From the cell containing the given text, extract its center point as (X, Y) coordinate. 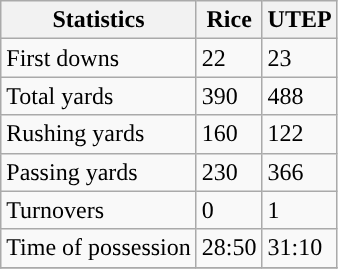
488 (300, 96)
390 (229, 96)
31:10 (300, 248)
230 (229, 172)
Total yards (99, 96)
UTEP (300, 20)
160 (229, 134)
First downs (99, 58)
Time of possession (99, 248)
0 (229, 210)
22 (229, 58)
28:50 (229, 248)
Turnovers (99, 210)
Statistics (99, 20)
Rice (229, 20)
1 (300, 210)
Rushing yards (99, 134)
122 (300, 134)
23 (300, 58)
366 (300, 172)
Passing yards (99, 172)
